Return the [x, y] coordinate for the center point of the cell that contains the specified text.  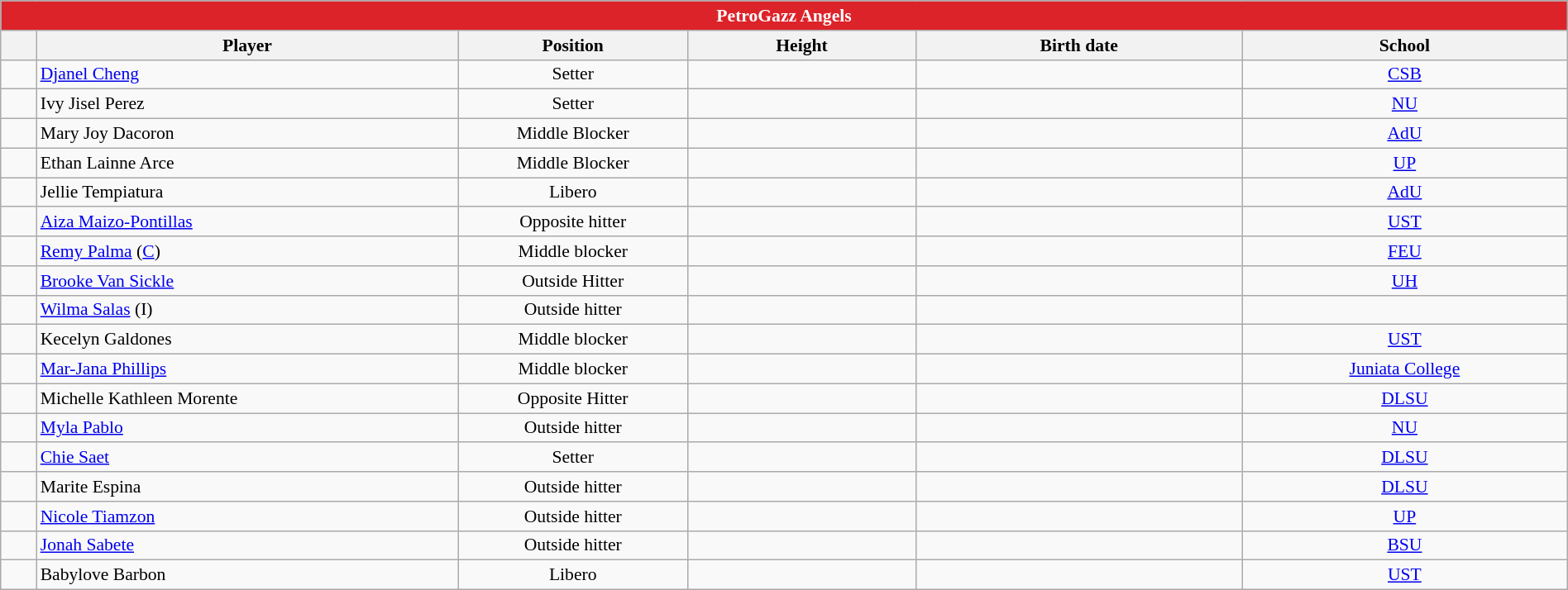
BSU [1405, 545]
Wilma Salas (I) [248, 310]
FEU [1405, 251]
Michelle Kathleen Morente [248, 398]
Babylove Barbon [248, 575]
Mar-Jana Phillips [248, 369]
Height [802, 45]
Juniata College [1405, 369]
Aiza Maizo-Pontillas [248, 222]
Nicole Tiamzon [248, 516]
Opposite Hitter [572, 398]
CSB [1405, 74]
Remy Palma (C) [248, 251]
Chie Saet [248, 458]
Ivy Jisel Perez [248, 104]
Birth date [1079, 45]
PetroGazz Angels [784, 16]
School [1405, 45]
Position [572, 45]
Opposite hitter [572, 222]
Djanel Cheng [248, 74]
Myla Pablo [248, 428]
Outside Hitter [572, 281]
UH [1405, 281]
Marite Espina [248, 487]
Player [248, 45]
Brooke Van Sickle [248, 281]
Kecelyn Galdones [248, 340]
Ethan Lainne Arce [248, 163]
Mary Joy Dacoron [248, 134]
Jonah Sabete [248, 545]
Jellie Tempiatura [248, 193]
